Search for the cell housing the specified text and yield its (X, Y) center coordinate. 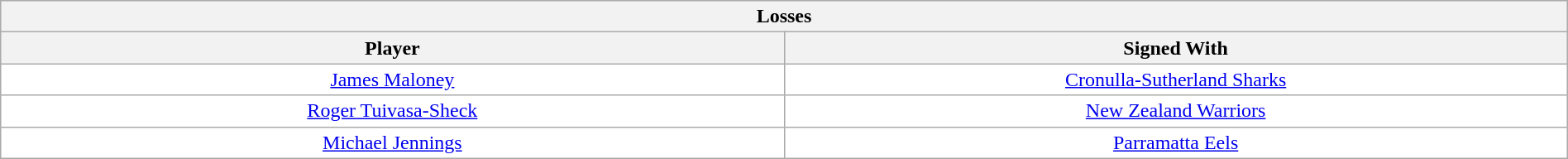
Roger Tuivasa-Sheck (392, 111)
James Maloney (392, 79)
New Zealand Warriors (1176, 111)
Player (392, 48)
Parramatta Eels (1176, 142)
Michael Jennings (392, 142)
Losses (784, 17)
Cronulla-Sutherland Sharks (1176, 79)
Signed With (1176, 48)
